Determine the (x, y) coordinate at the center of the cell enclosing the given text.  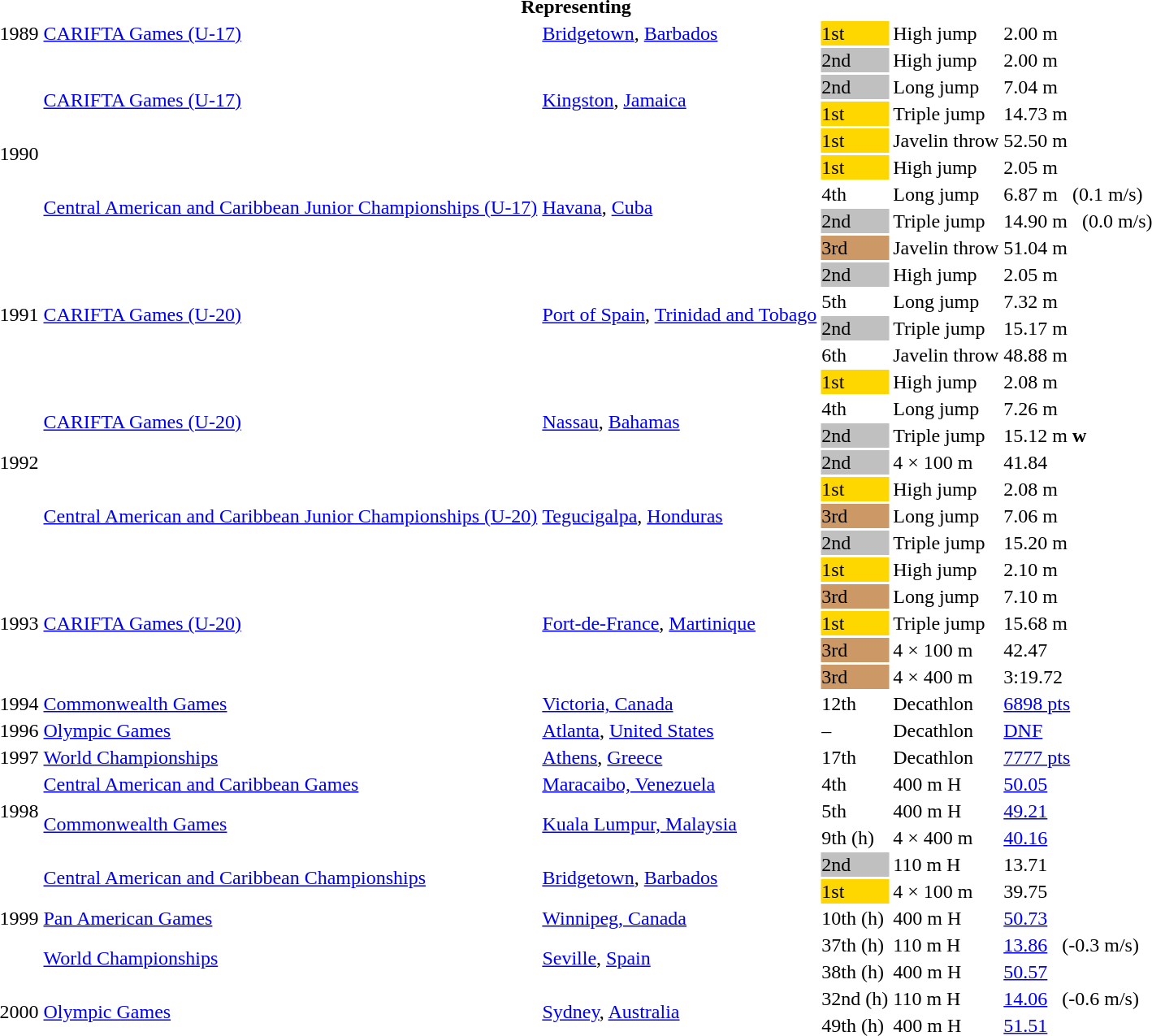
Kingston, Jamaica (679, 101)
Port of Spain, Trinidad and Tobago (679, 315)
17th (855, 757)
Victoria, Canada (679, 704)
32nd (h) (855, 999)
Central American and Caribbean Games (291, 784)
Olympic Games (291, 730)
Maracaibo, Venezuela (679, 784)
Atlanta, United States (679, 730)
Tegucigalpa, Honduras (679, 516)
Nassau, Bahamas (679, 423)
Athens, Greece (679, 757)
Havana, Cuba (679, 208)
37th (h) (855, 945)
10th (h) (855, 918)
Seville, Spain (679, 959)
Kuala Lumpur, Malaysia (679, 824)
9th (h) (855, 838)
6th (855, 355)
Central American and Caribbean Championships (291, 878)
12th (855, 704)
Central American and Caribbean Junior Championships (U-20) (291, 516)
Central American and Caribbean Junior Championships (U-17) (291, 208)
Winnipeg, Canada (679, 918)
38th (h) (855, 972)
– (855, 730)
Pan American Games (291, 918)
Fort-de-France, Martinique (679, 623)
